Pinpoint the cell where the given text exists, returning its (x, y) midpoint coordinate. 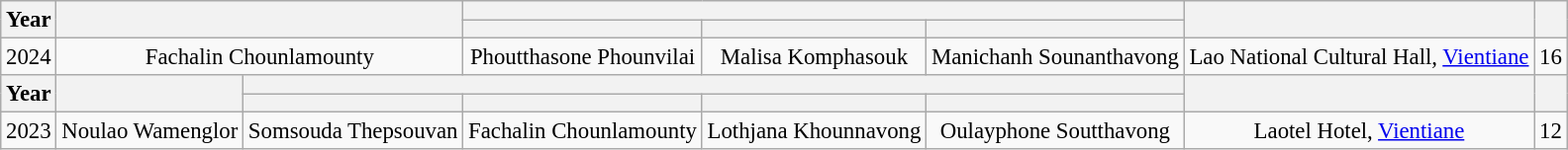
Somsouda Thepsouvan (353, 131)
16 (1550, 57)
Lao National Cultural Hall, Vientiane (1359, 57)
12 (1550, 131)
Noulao Wamenglor (150, 131)
2023 (29, 131)
Malisa Komphasouk (814, 57)
Lothjana Khounnavong (814, 131)
Manichanh Sounanthavong (1055, 57)
Oulayphone Soutthavong (1055, 131)
Laotel Hotel, Vientiane (1359, 131)
2024 (29, 57)
Phoutthasone Phounvilai (583, 57)
